Locate the cell with the specified text and output its [x, y] center coordinate. 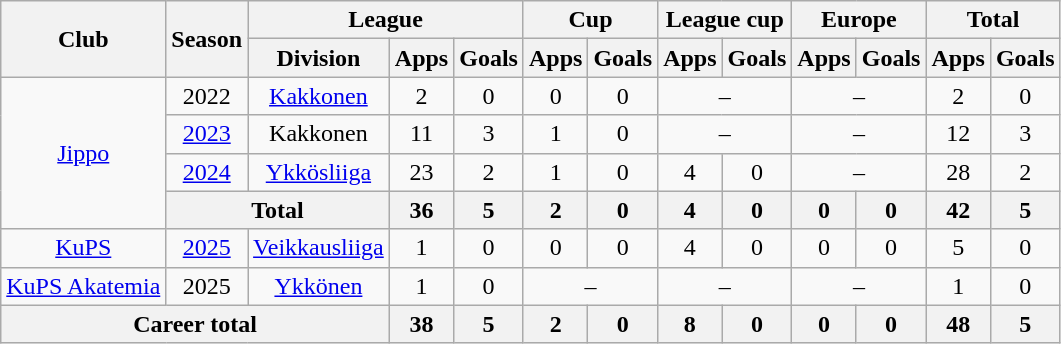
Division [319, 58]
2024 [207, 172]
8 [690, 324]
KuPS Akatemia [84, 286]
2023 [207, 134]
League cup [725, 20]
48 [958, 324]
28 [958, 172]
Jippo [84, 153]
League [386, 20]
Ykkönen [319, 286]
Club [84, 39]
11 [421, 134]
38 [421, 324]
23 [421, 172]
Season [207, 39]
Europe [859, 20]
KuPS [84, 248]
36 [421, 210]
2022 [207, 96]
Cup [590, 20]
Ykkösliiga [319, 172]
Career total [196, 324]
Veikkausliiga [319, 248]
12 [958, 134]
42 [958, 210]
